Return the [x, y] coordinate for the center point of the cell that contains the specified text.  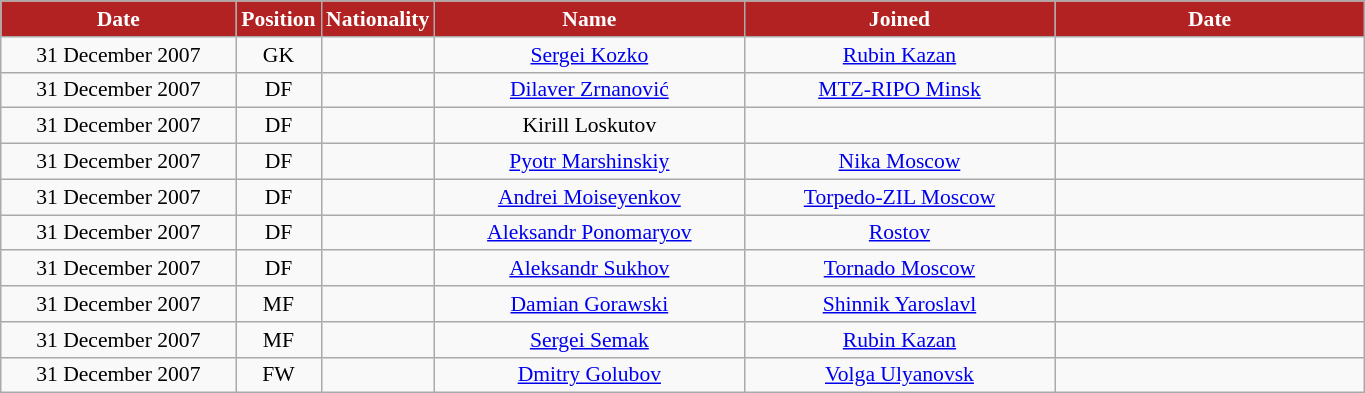
Torpedo-ZIL Moscow [899, 197]
FW [278, 375]
Dmitry Golubov [589, 375]
Shinnik Yaroslavl [899, 304]
Sergei Semak [589, 340]
Rostov [899, 233]
Damian Gorawski [589, 304]
Position [278, 19]
Nika Moscow [899, 162]
Kirill Loskutov [589, 126]
Tornado Moscow [899, 269]
Volga Ulyanovsk [899, 375]
Nationality [378, 19]
Aleksandr Ponomaryov [589, 233]
GK [278, 55]
Aleksandr Sukhov [589, 269]
Andrei Moiseyenkov [589, 197]
MTZ-RIPO Minsk [899, 90]
Dilaver Zrnanović [589, 90]
Sergei Kozko [589, 55]
Joined [899, 19]
Name [589, 19]
Pyotr Marshinskiy [589, 162]
